Search for the cell housing the specified text and yield its [x, y] center coordinate. 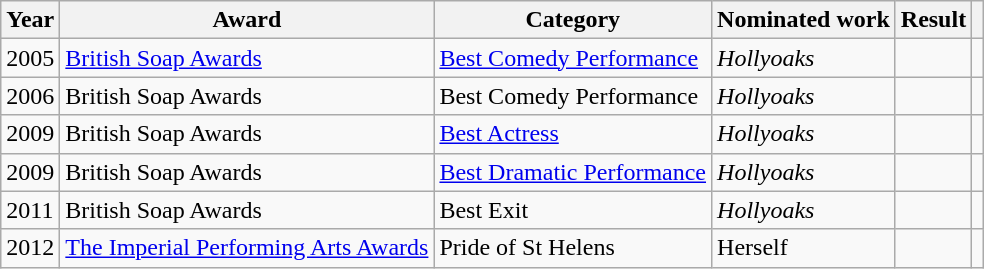
Category [573, 20]
Year [30, 20]
Award [247, 20]
Best Exit [573, 210]
2011 [30, 210]
2005 [30, 58]
2012 [30, 248]
Best Dramatic Performance [573, 172]
Best Actress [573, 134]
The Imperial Performing Arts Awards [247, 248]
Pride of St Helens [573, 248]
Result [933, 20]
Herself [804, 248]
2006 [30, 96]
Nominated work [804, 20]
